Search for the cell housing the specified text and yield its [X, Y] center coordinate. 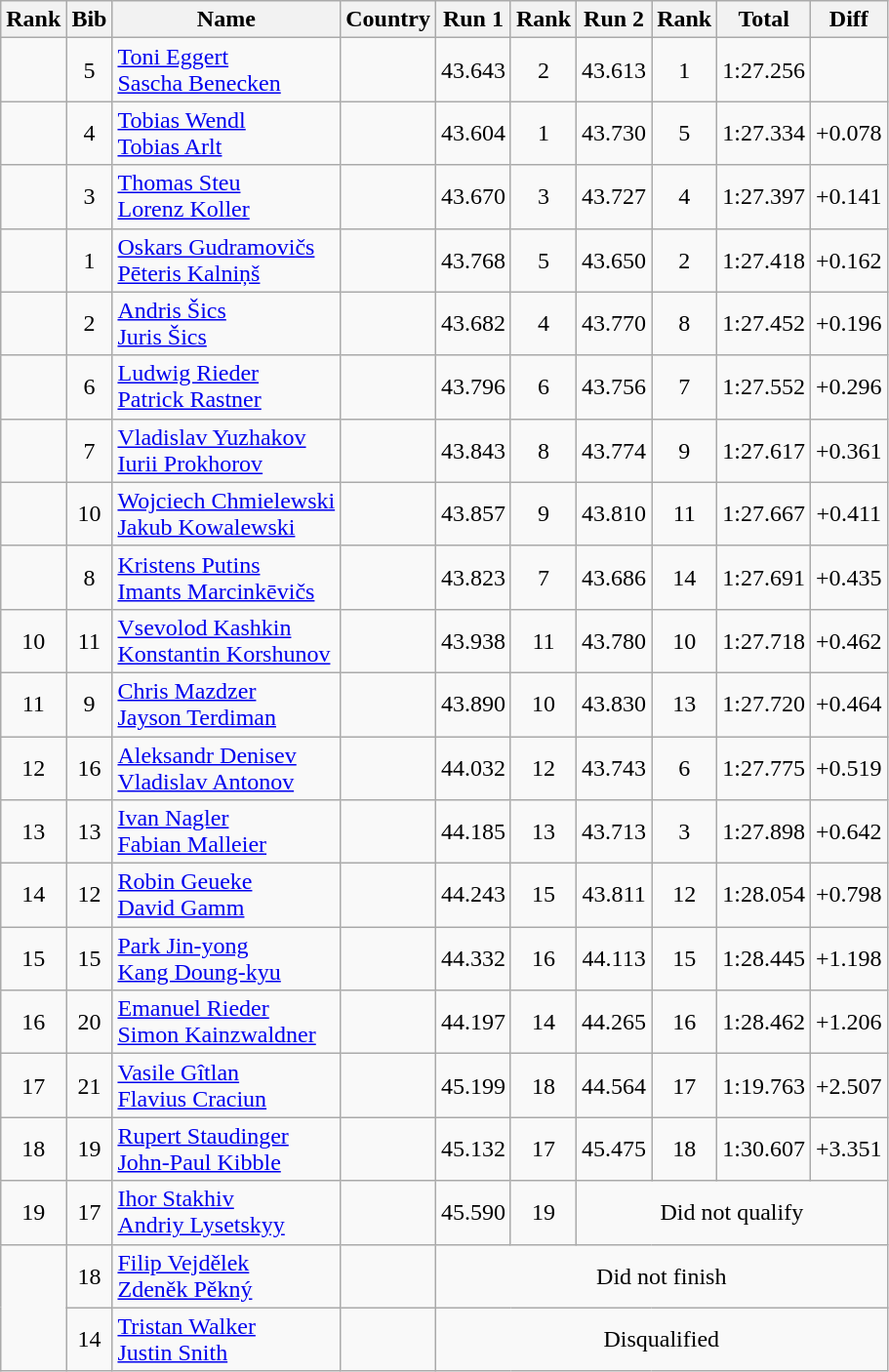
Rupert StaudingerJohn-Paul Kibble [226, 1150]
1:27.775 [764, 767]
Robin GeuekeDavid Gamm [226, 896]
Country [388, 20]
Wojciech ChmielewskiJakub Kowalewski [226, 513]
43.730 [615, 133]
Tristan WalkerJustin Snith [226, 1339]
Ihor StakhivAndriy Lysetskyy [226, 1212]
44.265 [615, 1023]
Andris ŠicsJuris Šics [226, 324]
21 [90, 1085]
Name [226, 20]
+0.078 [849, 133]
43.843 [472, 451]
43.643 [472, 70]
Diff [849, 20]
Filip VejdělekZdeněk Pěkný [226, 1276]
1:27.552 [764, 386]
43.823 [472, 578]
43.613 [615, 70]
43.727 [615, 197]
+0.642 [849, 831]
Vsevolod KashkinKonstantin Korshunov [226, 640]
Ludwig RiederPatrick Rastner [226, 386]
44.113 [615, 958]
Kristens PutinsImants Marcinkēvičs [226, 578]
Total [764, 20]
Emanuel RiederSimon Kainzwaldner [226, 1023]
+0.296 [849, 386]
1:27.256 [764, 70]
+0.361 [849, 451]
43.810 [615, 513]
1:27.452 [764, 324]
1:27.691 [764, 578]
43.811 [615, 896]
44.332 [472, 958]
44.564 [615, 1085]
Vasile GîtlanFlavius Craciun [226, 1085]
1:27.718 [764, 640]
Did not qualify [732, 1212]
Did not finish [662, 1276]
1:27.617 [764, 451]
+3.351 [849, 1150]
Thomas SteuLorenz Koller [226, 197]
43.604 [472, 133]
43.682 [472, 324]
43.650 [615, 260]
43.686 [615, 578]
44.185 [472, 831]
1:28.462 [764, 1023]
+0.141 [849, 197]
1:27.720 [764, 705]
45.199 [472, 1085]
20 [90, 1023]
1:27.334 [764, 133]
43.768 [472, 260]
43.830 [615, 705]
+0.519 [849, 767]
Ivan NaglerFabian Malleier [226, 831]
Oskars GudramovičsPēteris Kalniņš [226, 260]
44.197 [472, 1023]
43.890 [472, 705]
+1.206 [849, 1023]
Toni EggertSascha Benecken [226, 70]
+0.411 [849, 513]
1:28.054 [764, 896]
43.770 [615, 324]
Run 1 [472, 20]
43.796 [472, 386]
44.032 [472, 767]
Tobias WendlTobias Arlt [226, 133]
1:19.763 [764, 1085]
+0.464 [849, 705]
43.780 [615, 640]
43.857 [472, 513]
43.670 [472, 197]
+1.198 [849, 958]
1:27.418 [764, 260]
1:27.397 [764, 197]
43.938 [472, 640]
45.590 [472, 1212]
+2.507 [849, 1085]
Bib [90, 20]
Aleksandr DenisevVladislav Antonov [226, 767]
+0.196 [849, 324]
Park Jin-yongKang Doung-kyu [226, 958]
1:30.607 [764, 1150]
43.713 [615, 831]
43.756 [615, 386]
44.243 [472, 896]
+0.462 [849, 640]
45.132 [472, 1150]
Chris MazdzerJayson Terdiman [226, 705]
Vladislav YuzhakovIurii Prokhorov [226, 451]
1:27.898 [764, 831]
1:27.667 [764, 513]
43.774 [615, 451]
+0.162 [849, 260]
+0.435 [849, 578]
43.743 [615, 767]
1:28.445 [764, 958]
Run 2 [615, 20]
45.475 [615, 1150]
+0.798 [849, 896]
Disqualified [662, 1339]
